Extract the (x, y) coordinate from the center of the cell holding the provided text.  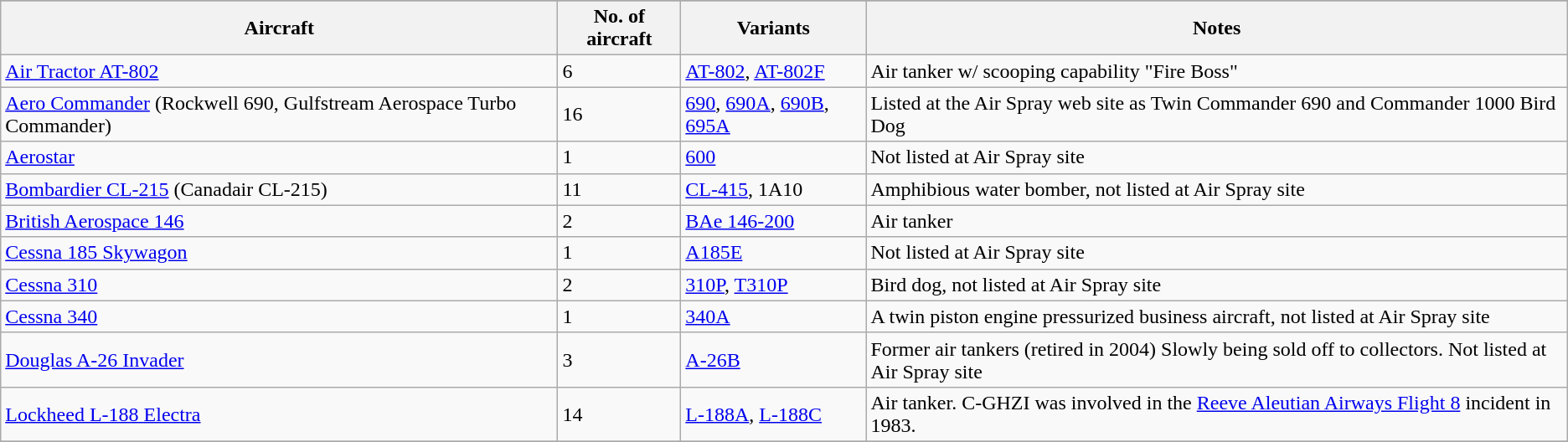
Variants (774, 28)
Air tanker w/ scooping capability "Fire Boss" (1216, 71)
11 (620, 189)
A twin piston engine pressurized business aircraft, not listed at Air Spray site (1216, 316)
600 (774, 157)
L-188A, L-188C (774, 414)
CL-415, 1A10 (774, 189)
3 (620, 360)
Lockheed L-188 Electra (280, 414)
AT-802, AT-802F (774, 71)
Cessna 310 (280, 285)
A185E (774, 253)
Cessna 185 Skywagon (280, 253)
Douglas A-26 Invader (280, 360)
No. of aircraft (620, 28)
Aero Commander (Rockwell 690, Gulfstream Aerospace Turbo Commander) (280, 114)
310P, T310P (774, 285)
Aircraft (280, 28)
Listed at the Air Spray web site as Twin Commander 690 and Commander 1000 Bird Dog (1216, 114)
Cessna 340 (280, 316)
British Aerospace 146 (280, 221)
Amphibious water bomber, not listed at Air Spray site (1216, 189)
340A (774, 316)
Former air tankers (retired in 2004) Slowly being sold off to collectors. Not listed at Air Spray site (1216, 360)
Bombardier CL-215 (Canadair CL-215) (280, 189)
16 (620, 114)
Air tanker. C-GHZI was involved in the Reeve Aleutian Airways Flight 8 incident in 1983. (1216, 414)
Air tanker (1216, 221)
Bird dog, not listed at Air Spray site (1216, 285)
BAe 146-200 (774, 221)
Air Tractor AT-802 (280, 71)
A-26B (774, 360)
690, 690A, 690B, 695A (774, 114)
Notes (1216, 28)
Aerostar (280, 157)
14 (620, 414)
6 (620, 71)
